Scan for the cell matching the given text and deliver its (x, y) coordinate at center. 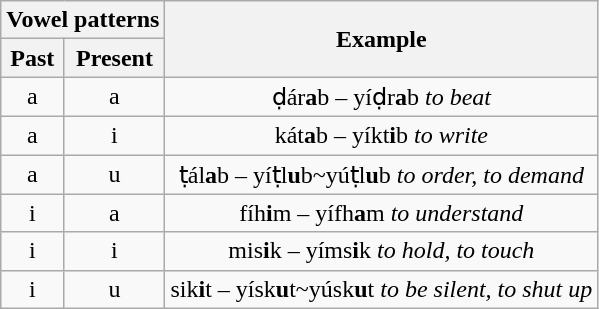
ṭálab – yíṭlub~yúṭlub to order, to demand (382, 174)
Past (32, 58)
Present (114, 58)
Example (382, 39)
kátab – yíktib to write (382, 135)
Vowel patterns (83, 20)
ḍárab – yíḍrab to beat (382, 97)
fíhim – yífham to understand (382, 213)
sikit – yískut~yúskut to be silent, to shut up (382, 289)
misik – yímsik to hold, to touch (382, 251)
